Return the [X, Y] coordinate for the center point of the cell that contains the specified text.  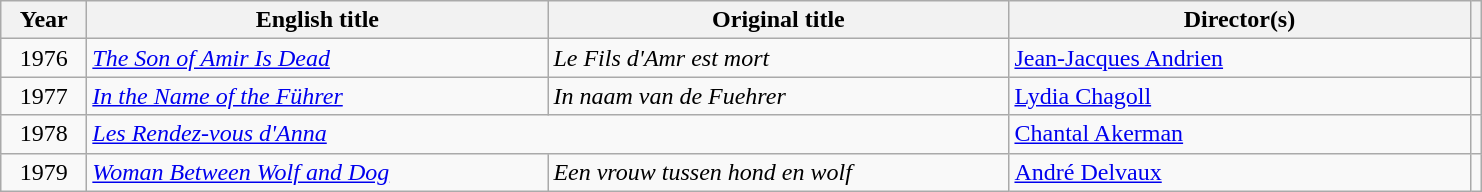
The Son of Amir Is Dead [318, 58]
André Delvaux [1240, 172]
In the Name of the Führer [318, 96]
Director(s) [1240, 20]
Chantal Akerman [1240, 134]
1977 [44, 96]
Een vrouw tussen hond en wolf [778, 172]
In naam van de Fuehrer [778, 96]
English title [318, 20]
1979 [44, 172]
Lydia Chagoll [1240, 96]
1978 [44, 134]
Original title [778, 20]
Jean-Jacques Andrien [1240, 58]
Le Fils d'Amr est mort [778, 58]
Woman Between Wolf and Dog [318, 172]
Year [44, 20]
Les Rendez-vous d'Anna [548, 134]
1976 [44, 58]
